Extract the [x, y] coordinate from the center of the cell holding the provided text.  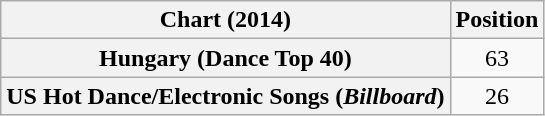
63 [497, 58]
26 [497, 96]
Chart (2014) [226, 20]
Hungary (Dance Top 40) [226, 58]
Position [497, 20]
US Hot Dance/Electronic Songs (Billboard) [226, 96]
